Return [X, Y] of the center of cell containing provided text 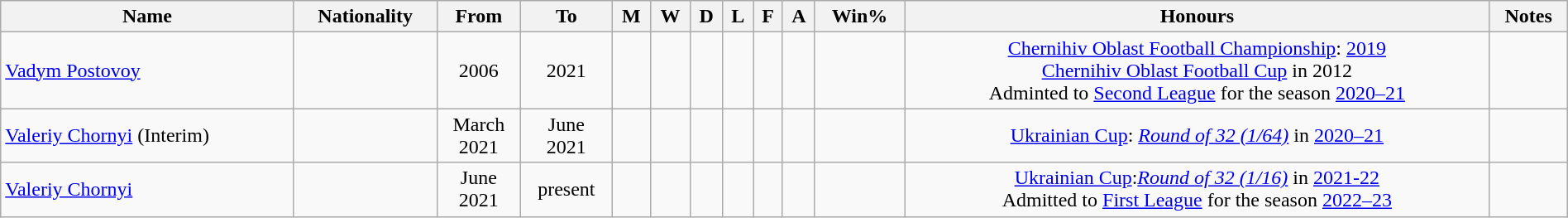
Valeriy Chornyi (Interim) [147, 136]
Notes [1528, 17]
Nationality [366, 17]
Win% [859, 17]
Chernihiv Oblast Football Championship: 2019Chernihiv Oblast Football Cup in 2012Adminted to Second League for the season 2020–21 [1198, 70]
Vadym Postovoy [147, 70]
Name [147, 17]
2006 [478, 70]
Ukrainian Cup:Round of 32 (1/16) in 2021-22Admitted to First League for the season 2022–23 [1198, 189]
M [631, 17]
Valeriy Chornyi [147, 189]
2021 [567, 70]
Honours [1198, 17]
From [478, 17]
L [738, 17]
present [567, 189]
D [706, 17]
March2021 [478, 136]
A [799, 17]
Ukrainian Cup: Round of 32 (1/64) in 2020–21 [1198, 136]
W [670, 17]
F [767, 17]
To [567, 17]
